Return [X, Y] of the center of cell containing provided text 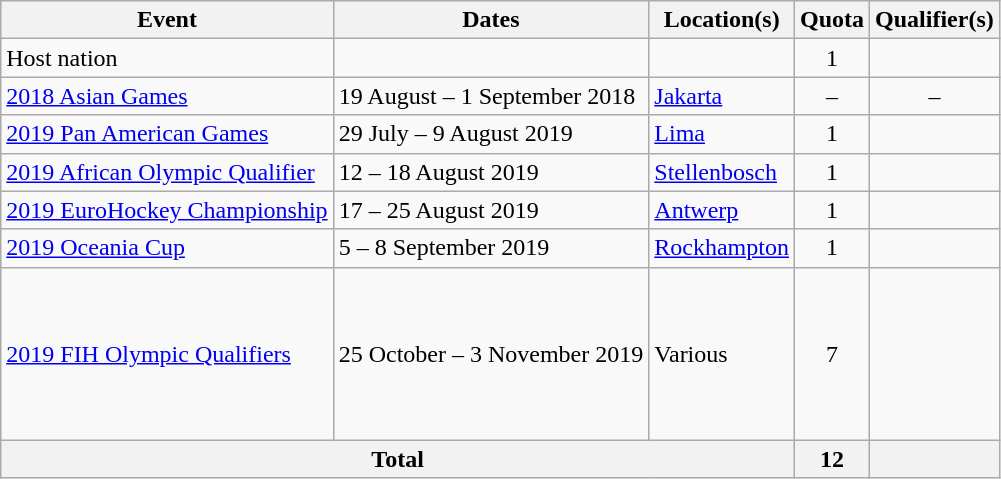
17 – 25 August 2019 [491, 210]
Qualifier(s) [935, 20]
12 – 18 August 2019 [491, 172]
25 October – 3 November 2019 [491, 354]
2019 African Olympic Qualifier [167, 172]
12 [832, 459]
Event [167, 20]
Host nation [167, 58]
2019 EuroHockey Championship [167, 210]
Lima [722, 134]
Total [398, 459]
Jakarta [722, 96]
Location(s) [722, 20]
2019 FIH Olympic Qualifiers [167, 354]
Antwerp [722, 210]
29 July – 9 August 2019 [491, 134]
Quota [832, 20]
2018 Asian Games [167, 96]
19 August – 1 September 2018 [491, 96]
Dates [491, 20]
Stellenbosch [722, 172]
Various [722, 354]
5 – 8 September 2019 [491, 248]
7 [832, 354]
2019 Oceania Cup [167, 248]
Rockhampton [722, 248]
2019 Pan American Games [167, 134]
